Find where the given text appears and provide that cell's center as (X, Y) coordinate. 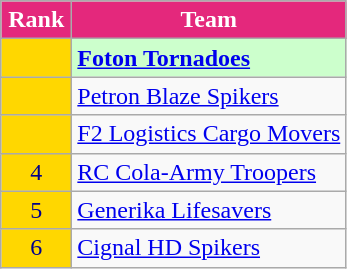
4 (36, 172)
6 (36, 248)
5 (36, 210)
Petron Blaze Spikers (209, 96)
F2 Logistics Cargo Movers (209, 134)
Cignal HD Spikers (209, 248)
Rank (36, 20)
Team (209, 20)
Generika Lifesavers (209, 210)
RC Cola-Army Troopers (209, 172)
Foton Tornadoes (209, 58)
